Detect which cell encompasses the target text, then output its [x, y] center coordinate. 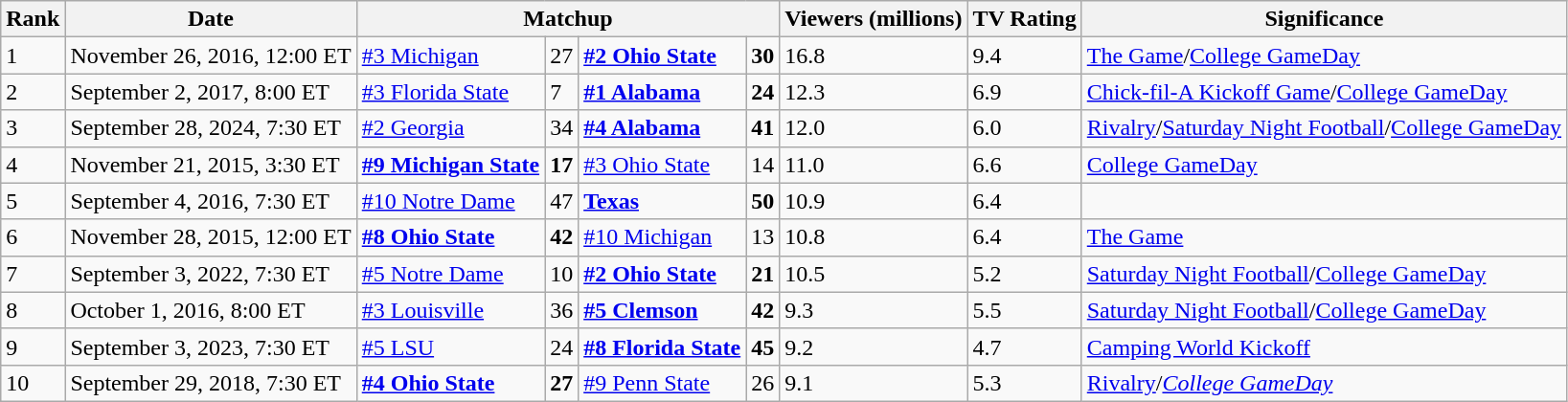
9 [33, 346]
5 [33, 201]
Significance [1324, 19]
10.5 [874, 274]
1 [33, 56]
TV Rating [1025, 19]
21 [762, 274]
September 29, 2018, 7:30 ET [211, 383]
#4 Alabama [663, 128]
November 21, 2015, 3:30 ET [211, 165]
4 [33, 165]
30 [762, 56]
#4 Ohio State [450, 383]
September 3, 2022, 7:30 ET [211, 274]
17 [561, 165]
November 26, 2016, 12:00 ET [211, 56]
#1 Alabama [663, 92]
The Game/College GameDay [1324, 56]
#8 Florida State [663, 346]
47 [561, 201]
September 2, 2017, 8:00 ET [211, 92]
Camping World Kickoff [1324, 346]
36 [561, 310]
Viewers (millions) [874, 19]
Matchup [568, 19]
#3 Louisville [450, 310]
#5 Notre Dame [450, 274]
16.8 [874, 56]
#5 Clemson [663, 310]
#5 LSU [450, 346]
6 [33, 237]
9.3 [874, 310]
#2 Georgia [450, 128]
12.3 [874, 92]
5.3 [1025, 383]
10.8 [874, 237]
#9 Penn State [663, 383]
9.1 [874, 383]
September 28, 2024, 7:30 ET [211, 128]
6.9 [1025, 92]
Chick-fil-A Kickoff Game/College GameDay [1324, 92]
6.0 [1025, 128]
September 4, 2016, 7:30 ET [211, 201]
The Game [1324, 237]
4.7 [1025, 346]
Rank [33, 19]
6.6 [1025, 165]
11.0 [874, 165]
13 [762, 237]
3 [33, 128]
2 [33, 92]
8 [33, 310]
Rivalry/Saturday Night Football/College GameDay [1324, 128]
41 [762, 128]
#10 Notre Dame [450, 201]
14 [762, 165]
50 [762, 201]
9.2 [874, 346]
12.0 [874, 128]
Rivalry/College GameDay [1324, 383]
10.9 [874, 201]
45 [762, 346]
9.4 [1025, 56]
#3 Michigan [450, 56]
Date [211, 19]
34 [561, 128]
September 3, 2023, 7:30 ET [211, 346]
5.5 [1025, 310]
#9 Michigan State [450, 165]
#3 Ohio State [663, 165]
College GameDay [1324, 165]
Texas [663, 201]
November 28, 2015, 12:00 ET [211, 237]
#10 Michigan [663, 237]
#3 Florida State [450, 92]
26 [762, 383]
5.2 [1025, 274]
October 1, 2016, 8:00 ET [211, 310]
#8 Ohio State [450, 237]
